Identify which cell holds the provided text, then report its (x, y) central coordinate. 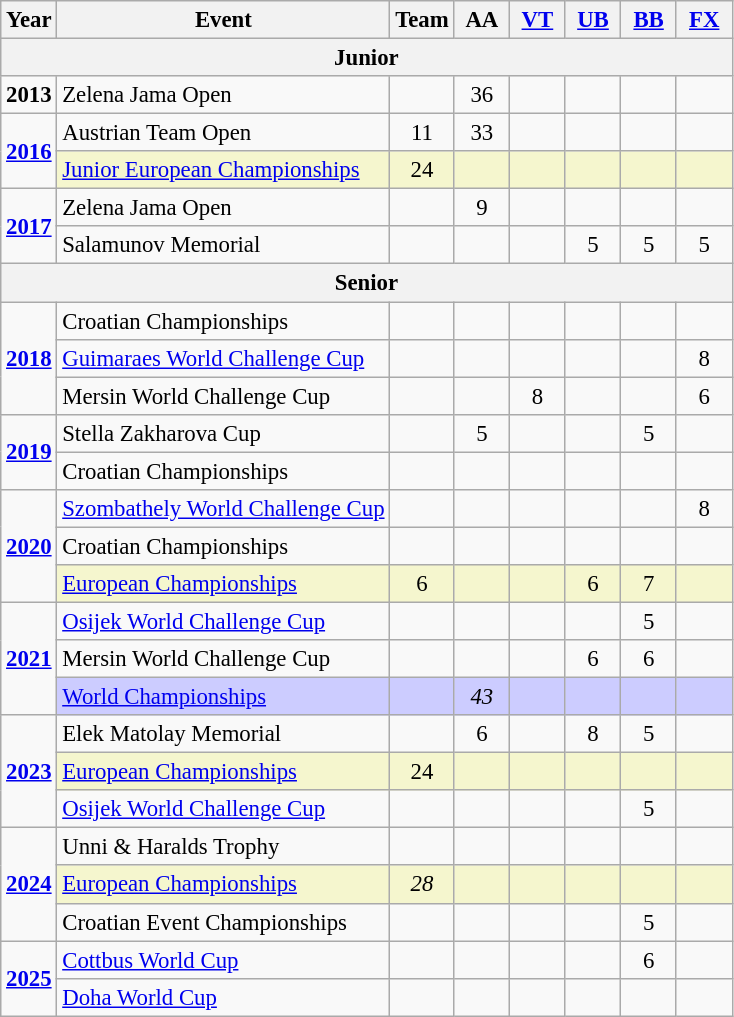
2023 (29, 772)
2019 (29, 452)
Salamunov Memorial (224, 245)
9 (482, 208)
2013 (29, 95)
2024 (29, 884)
Event (224, 20)
2018 (29, 358)
World Championships (224, 697)
Guimaraes World Challenge Cup (224, 358)
Szombathely World Challenge Cup (224, 509)
Year (29, 20)
Elek Matolay Memorial (224, 734)
Junior (366, 58)
Team (422, 20)
43 (482, 697)
2021 (29, 658)
2017 (29, 226)
VT (538, 20)
Stella Zakharova Cup (224, 433)
7 (649, 584)
Junior European Championships (224, 170)
Cottbus World Cup (224, 960)
11 (422, 133)
Austrian Team Open (224, 133)
Unni & Haralds Trophy (224, 847)
36 (482, 95)
2016 (29, 152)
Doha World Cup (224, 997)
FX (704, 20)
UB (593, 20)
BB (649, 20)
33 (482, 133)
Senior (366, 283)
2025 (29, 978)
AA (482, 20)
2020 (29, 546)
Croatian Event Championships (224, 922)
28 (422, 885)
